Locate the cell with the specified text and output its (X, Y) center coordinate. 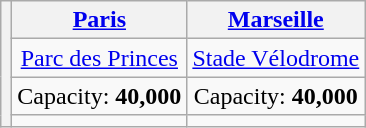
Marseille (276, 20)
Stade Vélodrome (276, 58)
Paris (100, 20)
Parc des Princes (100, 58)
